Determine the [X, Y] coordinate at the center of the cell enclosing the given text.  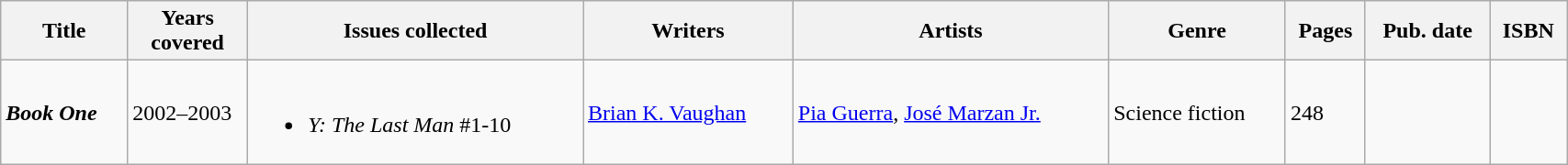
ISBN [1529, 31]
248 [1325, 112]
Genre [1198, 31]
Pia Guerra, José Marzan Jr. [950, 112]
Brian K. Vaughan [687, 112]
Artists [950, 31]
Book One [64, 112]
Pub. date [1427, 31]
Pages [1325, 31]
Science fiction [1198, 112]
Title [64, 31]
Years covered [187, 31]
Issues collected [415, 31]
2002–2003 [187, 112]
Writers [687, 31]
Y: The Last Man #1-10 [415, 112]
